Determine the [X, Y] coordinate at the center of the cell enclosing the given text.  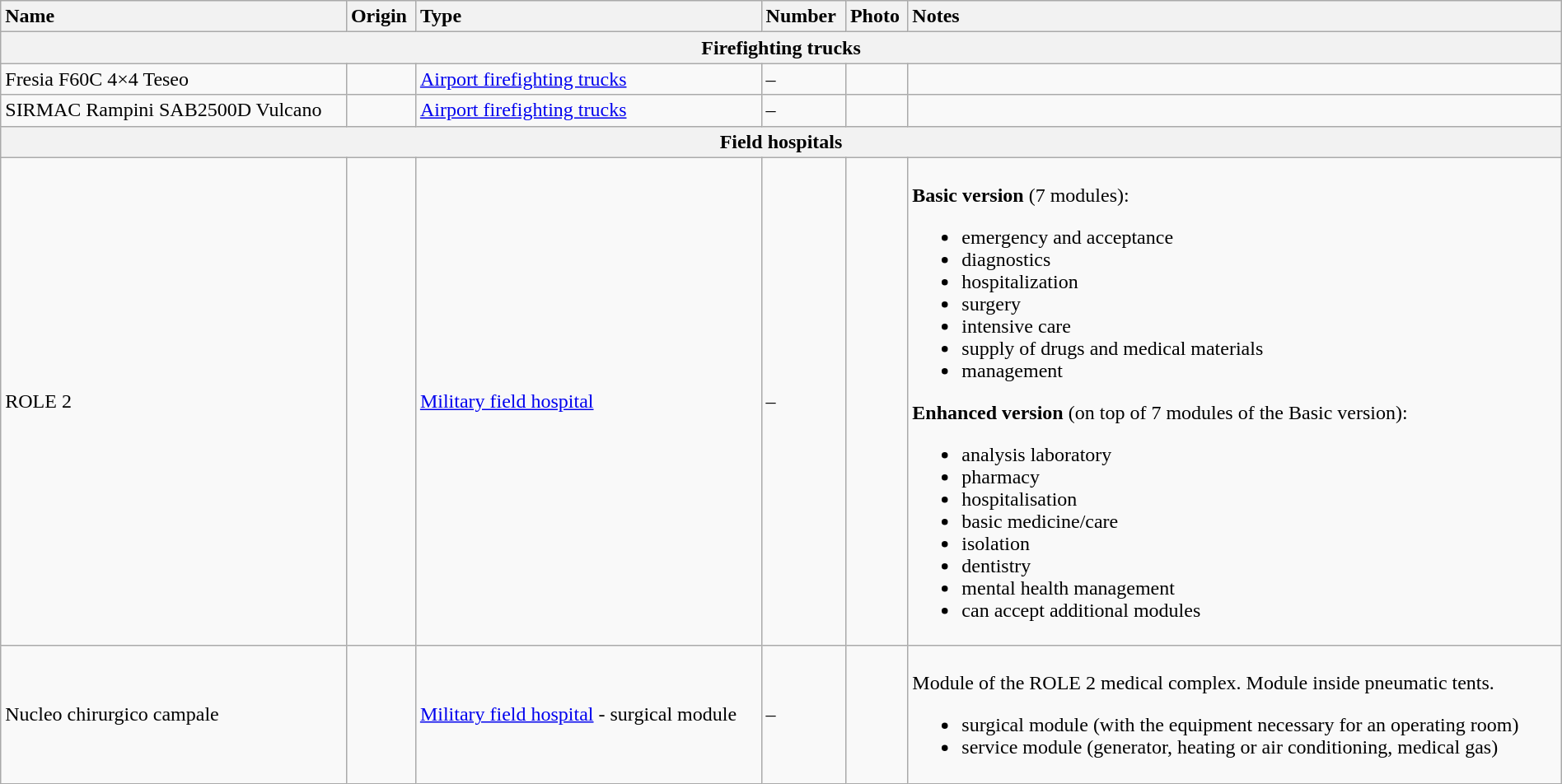
SIRMAC Rampini SAB2500D Vulcano [174, 110]
Fresia F60C 4×4 Teseo [174, 79]
Field hospitals [781, 142]
Photo [877, 16]
Origin [381, 16]
Type [588, 16]
Name [174, 16]
Notes [1234, 16]
Number [803, 16]
Military field hospital [588, 402]
Nucleo chirurgico campale [174, 715]
Firefighting trucks [781, 48]
ROLE 2 [174, 402]
Military field hospital - surgical module [588, 715]
